Scan for the cell matching the given text and deliver its [X, Y] coordinate at center. 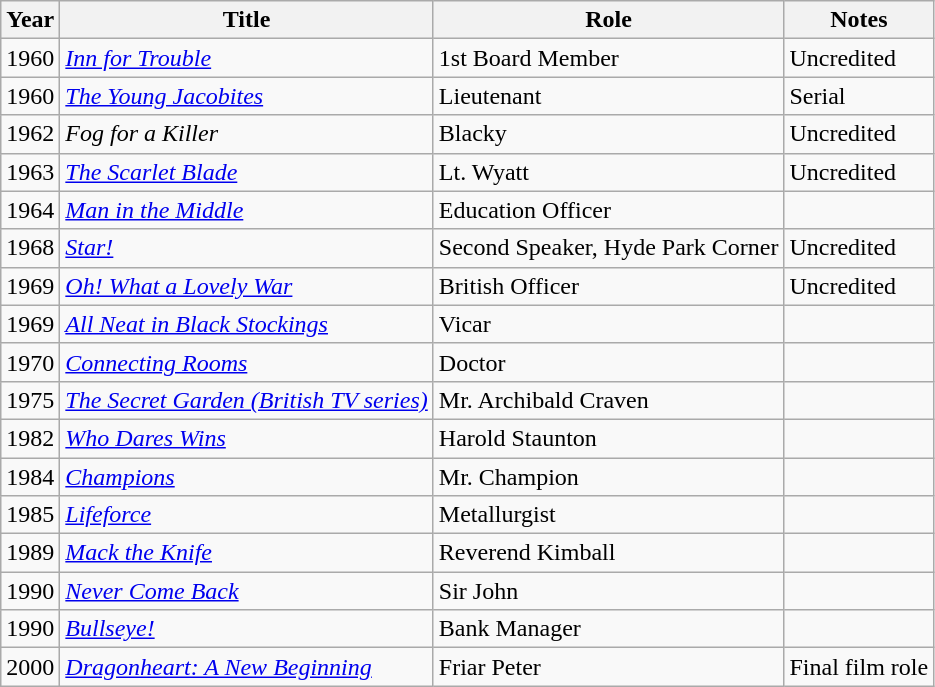
1970 [30, 362]
1st Board Member [608, 58]
Reverend Kimball [608, 553]
Connecting Rooms [246, 362]
1975 [30, 400]
Champions [246, 477]
All Neat in Black Stockings [246, 324]
1963 [30, 172]
Fog for a Killer [246, 134]
Inn for Trouble [246, 58]
Lt. Wyatt [608, 172]
1968 [30, 248]
The Secret Garden (British TV series) [246, 400]
Title [246, 20]
Never Come Back [246, 591]
Serial [859, 96]
Star! [246, 248]
Metallurgist [608, 515]
Who Dares Wins [246, 438]
Mr. Archibald Craven [608, 400]
1989 [30, 553]
Mack the Knife [246, 553]
Dragonheart: A New Beginning [246, 667]
1962 [30, 134]
British Officer [608, 286]
Harold Staunton [608, 438]
Doctor [608, 362]
Year [30, 20]
1982 [30, 438]
Notes [859, 20]
Friar Peter [608, 667]
Education Officer [608, 210]
Sir John [608, 591]
Oh! What a Lovely War [246, 286]
Role [608, 20]
The Scarlet Blade [246, 172]
Vicar [608, 324]
Blacky [608, 134]
Man in the Middle [246, 210]
Bullseye! [246, 629]
Mr. Champion [608, 477]
Second Speaker, Hyde Park Corner [608, 248]
The Young Jacobites [246, 96]
Lieutenant [608, 96]
2000 [30, 667]
Lifeforce [246, 515]
Bank Manager [608, 629]
1985 [30, 515]
1964 [30, 210]
Final film role [859, 667]
1984 [30, 477]
